Provide the (X, Y) coordinate of the cell's center where the given text is located.  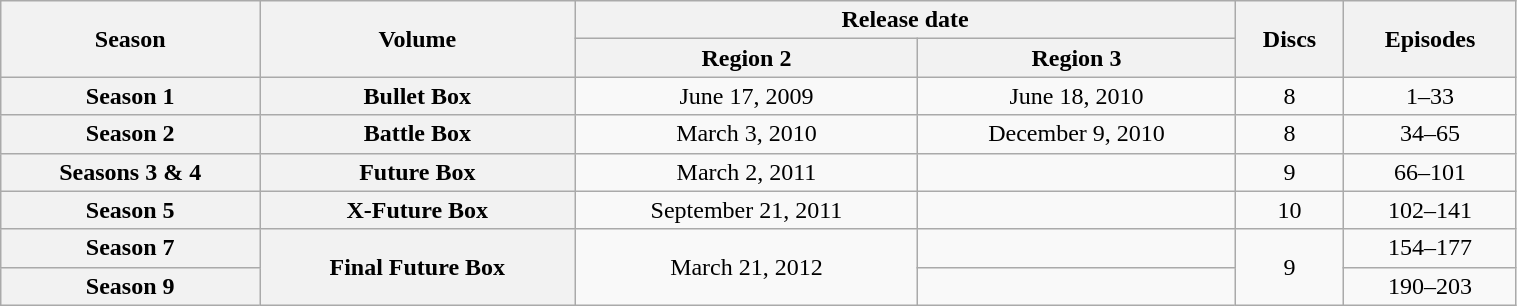
154–177 (1430, 248)
March 21, 2012 (746, 267)
June 17, 2009 (746, 96)
102–141 (1430, 210)
Season (130, 39)
Season 9 (130, 286)
Season 7 (130, 248)
Volume (418, 39)
Discs (1290, 39)
Bullet Box (418, 96)
June 18, 2010 (1076, 96)
Final Future Box (418, 267)
March 3, 2010 (746, 134)
Seasons 3 & 4 (130, 172)
66–101 (1430, 172)
Season 2 (130, 134)
Release date (905, 20)
10 (1290, 210)
Season 5 (130, 210)
December 9, 2010 (1076, 134)
March 2, 2011 (746, 172)
Episodes (1430, 39)
Region 3 (1076, 58)
1–33 (1430, 96)
X-Future Box (418, 210)
34–65 (1430, 134)
Future Box (418, 172)
Season 1 (130, 96)
Battle Box (418, 134)
Region 2 (746, 58)
190–203 (1430, 286)
September 21, 2011 (746, 210)
